Locate the cell with the specified text and output its (X, Y) center coordinate. 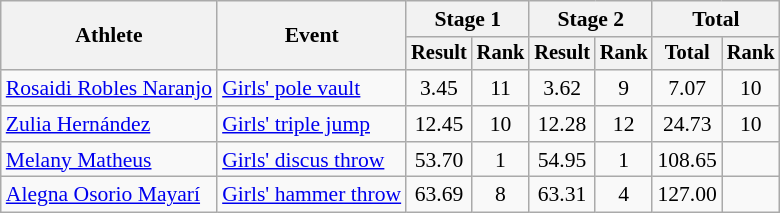
Zulia Hernández (109, 124)
Girls' pole vault (312, 88)
63.31 (562, 195)
Stage 2 (590, 19)
Rosaidi Robles Naranjo (109, 88)
54.95 (562, 160)
Girls' hammer throw (312, 195)
4 (624, 195)
12 (624, 124)
Girls' triple jump (312, 124)
53.70 (439, 160)
8 (501, 195)
Athlete (109, 36)
12.28 (562, 124)
63.69 (439, 195)
24.73 (686, 124)
127.00 (686, 195)
Melany Matheus (109, 160)
Stage 1 (468, 19)
7.07 (686, 88)
12.45 (439, 124)
Event (312, 36)
3.45 (439, 88)
11 (501, 88)
9 (624, 88)
108.65 (686, 160)
3.62 (562, 88)
Girls' discus throw (312, 160)
Alegna Osorio Mayarí (109, 195)
